Return the (X, Y) coordinate for the center point of the cell that contains the specified text.  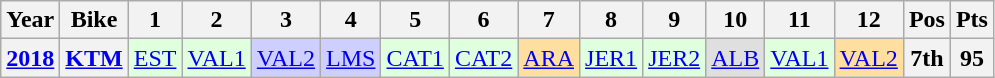
Bike (94, 20)
1 (155, 20)
ALB (736, 58)
4 (351, 20)
10 (736, 20)
3 (286, 20)
KTM (94, 58)
7th (926, 58)
LMS (351, 58)
Year (30, 20)
JER1 (612, 58)
JER2 (674, 58)
2 (216, 20)
8 (612, 20)
11 (800, 20)
2018 (30, 58)
CAT2 (483, 58)
5 (415, 20)
7 (549, 20)
9 (674, 20)
Pts (972, 20)
ARA (549, 58)
95 (972, 58)
6 (483, 20)
EST (155, 58)
Pos (926, 20)
12 (868, 20)
CAT1 (415, 58)
